Provide the (X, Y) coordinate of the cell's center where the given text is located.  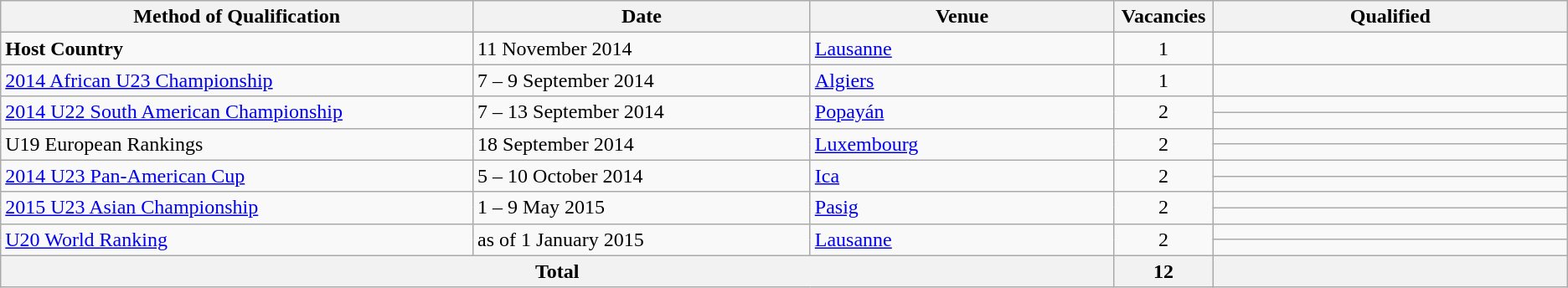
2015 U23 Asian Championship (237, 208)
Pasig (962, 208)
18 September 2014 (642, 144)
Method of Qualification (237, 17)
Qualified (1390, 17)
Luxembourg (962, 144)
as of 1 January 2015 (642, 239)
Total (558, 271)
2014 U22 South American Championship (237, 112)
12 (1164, 271)
7 – 13 September 2014 (642, 112)
U19 European Rankings (237, 144)
Algiers (962, 80)
Popayán (962, 112)
Host Country (237, 49)
Ica (962, 176)
5 – 10 October 2014 (642, 176)
Venue (962, 17)
2014 African U23 Championship (237, 80)
11 November 2014 (642, 49)
2014 U23 Pan-American Cup (237, 176)
U20 World Ranking (237, 239)
Date (642, 17)
7 – 9 September 2014 (642, 80)
Vacancies (1164, 17)
1 – 9 May 2015 (642, 208)
